Extract the (X, Y) coordinate from the center of the cell holding the provided text.  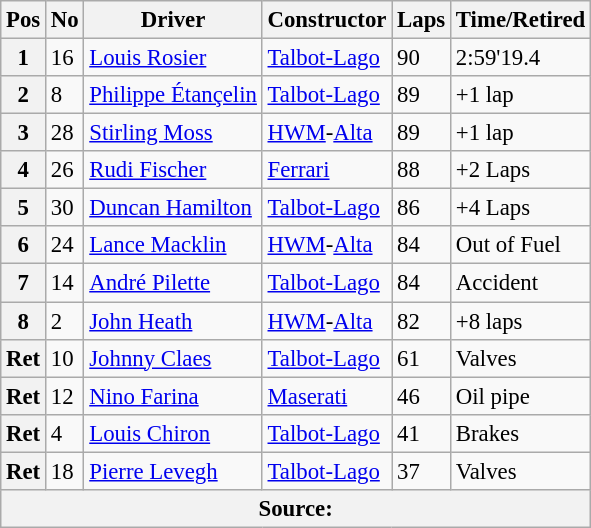
+2 Laps (520, 170)
10 (65, 358)
No (65, 20)
90 (422, 58)
André Pilette (173, 283)
Rudi Fischer (173, 170)
Ferrari (327, 170)
Laps (422, 20)
18 (65, 471)
46 (422, 396)
Source: (296, 509)
Accident (520, 283)
26 (65, 170)
2:59'19.4 (520, 58)
+4 Laps (520, 208)
14 (65, 283)
Brakes (520, 433)
Driver (173, 20)
37 (422, 471)
Nino Farina (173, 396)
12 (65, 396)
Maserati (327, 396)
30 (65, 208)
82 (422, 321)
Stirling Moss (173, 133)
Time/Retired (520, 20)
24 (65, 245)
5 (24, 208)
86 (422, 208)
Philippe Étançelin (173, 95)
16 (65, 58)
Duncan Hamilton (173, 208)
6 (24, 245)
John Heath (173, 321)
3 (24, 133)
Constructor (327, 20)
41 (422, 433)
Lance Macklin (173, 245)
88 (422, 170)
Oil pipe (520, 396)
Louis Rosier (173, 58)
Pierre Levegh (173, 471)
+8 laps (520, 321)
61 (422, 358)
1 (24, 58)
Louis Chiron (173, 433)
Pos (24, 20)
Johnny Claes (173, 358)
28 (65, 133)
Out of Fuel (520, 245)
7 (24, 283)
